Find where the given text appears and provide that cell's center as [X, Y] coordinate. 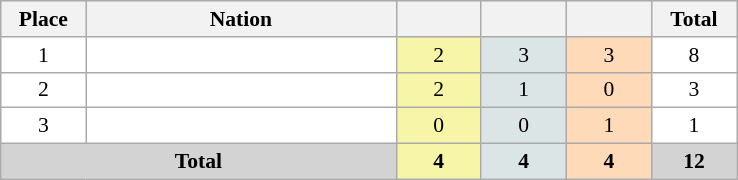
Nation [241, 19]
12 [694, 162]
Place [44, 19]
8 [694, 55]
